Pinpoint the cell where the given text exists, returning its (x, y) midpoint coordinate. 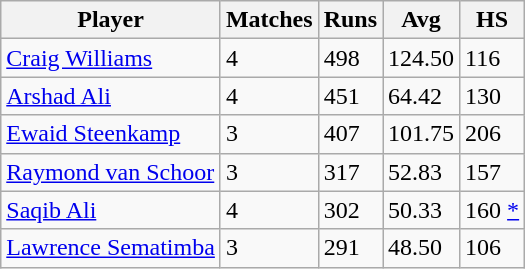
101.75 (422, 134)
64.42 (422, 96)
206 (492, 134)
48.50 (422, 248)
124.50 (422, 58)
Craig Williams (111, 58)
Ewaid Steenkamp (111, 134)
130 (492, 96)
Saqib Ali (111, 210)
HS (492, 20)
160 * (492, 210)
Matches (269, 20)
407 (350, 134)
498 (350, 58)
Lawrence Sematimba (111, 248)
Avg (422, 20)
52.83 (422, 172)
116 (492, 58)
Raymond van Schoor (111, 172)
157 (492, 172)
Player (111, 20)
302 (350, 210)
106 (492, 248)
451 (350, 96)
291 (350, 248)
50.33 (422, 210)
317 (350, 172)
Arshad Ali (111, 96)
Runs (350, 20)
